Output the [x, y] coordinate of the center of the cell containing the given text.  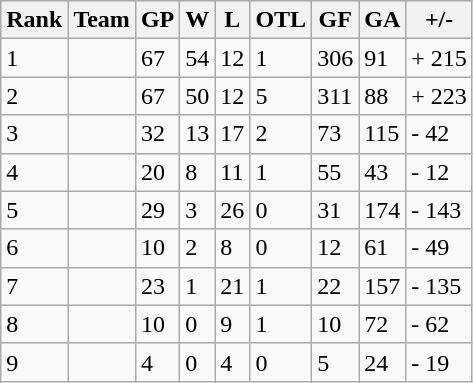
GA [382, 20]
- 62 [440, 324]
23 [157, 286]
7 [34, 286]
61 [382, 248]
L [232, 20]
+ 215 [440, 58]
GF [336, 20]
21 [232, 286]
OTL [281, 20]
32 [157, 134]
26 [232, 210]
31 [336, 210]
55 [336, 172]
Rank [34, 20]
+ 223 [440, 96]
91 [382, 58]
24 [382, 362]
311 [336, 96]
17 [232, 134]
Team [102, 20]
GP [157, 20]
13 [198, 134]
73 [336, 134]
+/- [440, 20]
43 [382, 172]
115 [382, 134]
22 [336, 286]
157 [382, 286]
- 19 [440, 362]
- 135 [440, 286]
50 [198, 96]
29 [157, 210]
- 42 [440, 134]
6 [34, 248]
88 [382, 96]
- 12 [440, 172]
174 [382, 210]
54 [198, 58]
306 [336, 58]
72 [382, 324]
20 [157, 172]
- 143 [440, 210]
W [198, 20]
- 49 [440, 248]
11 [232, 172]
